Return (X, Y) of the center of cell containing provided text 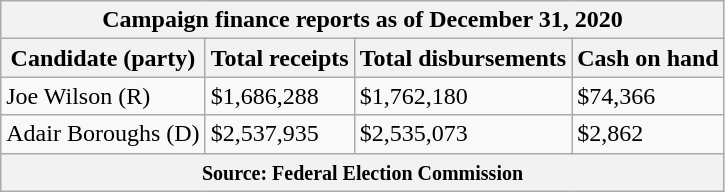
$74,366 (648, 96)
Total disbursements (463, 58)
Adair Boroughs (D) (103, 134)
$1,762,180 (463, 96)
$1,686,288 (280, 96)
Total receipts (280, 58)
$2,535,073 (463, 134)
Campaign finance reports as of December 31, 2020 (362, 20)
Candidate (party) (103, 58)
Joe Wilson (R) (103, 96)
$2,537,935 (280, 134)
Source: Federal Election Commission (362, 172)
$2,862 (648, 134)
Cash on hand (648, 58)
